Identify which cell holds the provided text, then report its (X, Y) central coordinate. 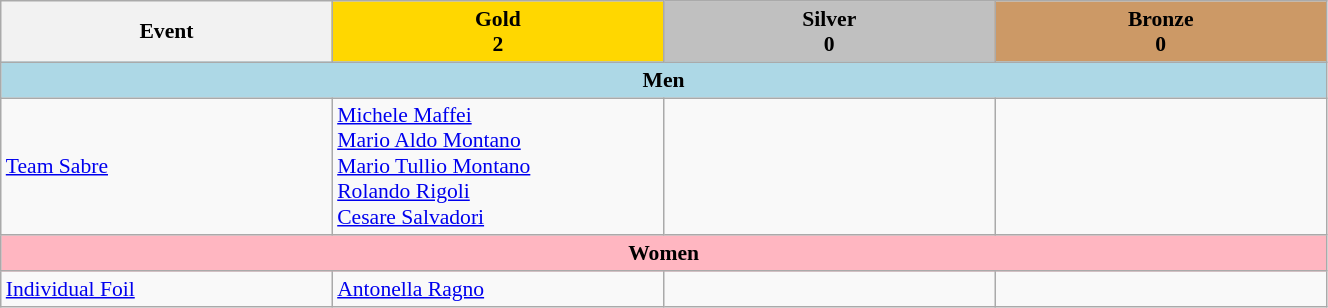
Women (664, 254)
Gold2 (498, 32)
Event (166, 32)
Men (664, 80)
Bronze0 (1160, 32)
Silver0 (830, 32)
Antonella Ragno (498, 289)
Individual Foil (166, 289)
Michele MaffeiMario Aldo MontanoMario Tullio MontanoRolando RigoliCesare Salvadori (498, 167)
Team Sabre (166, 167)
